Find where the given text appears and provide that cell's center as (x, y) coordinate. 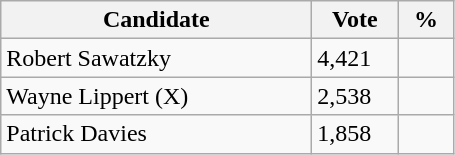
% (426, 20)
4,421 (355, 58)
Robert Sawatzky (156, 58)
Candidate (156, 20)
Vote (355, 20)
Patrick Davies (156, 134)
1,858 (355, 134)
Wayne Lippert (X) (156, 96)
2,538 (355, 96)
